Output the [X, Y] coordinate of the center of the cell containing the given text.  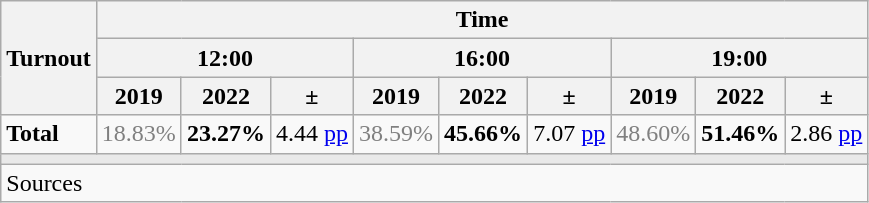
Sources [434, 183]
38.59% [396, 134]
2.86 pp [826, 134]
51.46% [740, 134]
48.60% [654, 134]
12:00 [224, 58]
16:00 [482, 58]
Total [49, 134]
Time [482, 20]
7.07 pp [570, 134]
19:00 [740, 58]
23.27% [226, 134]
45.66% [484, 134]
Turnout [49, 58]
4.44 pp [312, 134]
18.83% [138, 134]
